Locate the cell with the specified text and output its [X, Y] center coordinate. 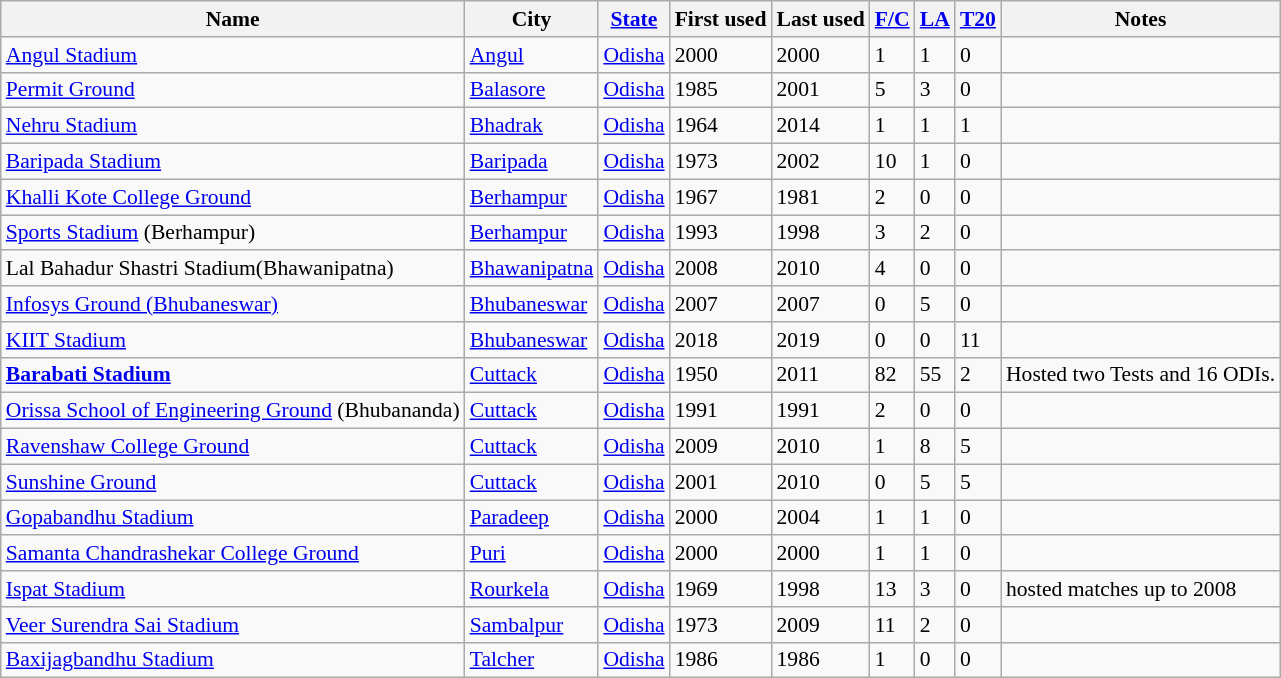
2011 [820, 375]
Ispat Stadium [233, 589]
hosted matches up to 2008 [1140, 589]
2008 [721, 269]
1964 [721, 126]
13 [892, 589]
Nehru Stadium [233, 126]
2019 [820, 340]
Name [233, 19]
82 [892, 375]
1950 [721, 375]
1981 [820, 197]
Bhadrak [532, 126]
Hosted two Tests and 16 ODIs. [1140, 375]
Sports Stadium (Berhampur) [233, 233]
Sunshine Ground [233, 482]
Ravenshaw College Ground [233, 447]
Samanta Chandrashekar College Ground [233, 554]
T20 [978, 19]
10 [892, 162]
1969 [721, 589]
1967 [721, 197]
2014 [820, 126]
Baxijagbandhu Stadium [233, 660]
1993 [721, 233]
Balasore [532, 90]
F/C [892, 19]
First used [721, 19]
Last used [820, 19]
4 [892, 269]
LA [935, 19]
Baripada [532, 162]
Baripada Stadium [233, 162]
Bhawanipatna [532, 269]
2002 [820, 162]
8 [935, 447]
Talcher [532, 660]
Sambalpur [532, 625]
Barabati Stadium [233, 375]
Paradeep [532, 518]
2018 [721, 340]
Angul [532, 55]
Infosys Ground (Bhubaneswar) [233, 304]
55 [935, 375]
State [634, 19]
Permit Ground [233, 90]
Orissa School of Engineering Ground (Bhubananda) [233, 411]
KIIT Stadium [233, 340]
Puri [532, 554]
Rourkela [532, 589]
Gopabandhu Stadium [233, 518]
Lal Bahadur Shastri Stadium(Bhawanipatna) [233, 269]
Notes [1140, 19]
1985 [721, 90]
Khalli Kote College Ground [233, 197]
Angul Stadium [233, 55]
City [532, 19]
2004 [820, 518]
Veer Surendra Sai Stadium [233, 625]
